Provide the [x, y] coordinate of the cell's center where the given text is located.  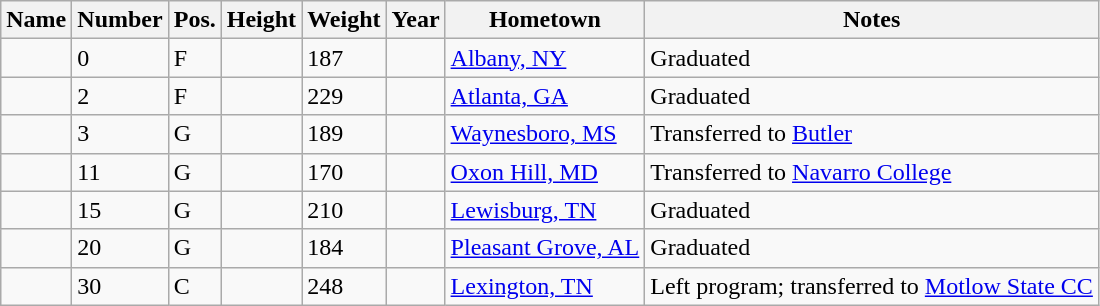
Oxon Hill, MD [545, 172]
11 [120, 172]
15 [120, 210]
Atlanta, GA [545, 96]
229 [344, 96]
Notes [872, 20]
Name [36, 20]
248 [344, 286]
170 [344, 172]
187 [344, 58]
0 [120, 58]
Transferred to Butler [872, 134]
Weight [344, 20]
184 [344, 248]
Transferred to Navarro College [872, 172]
2 [120, 96]
Hometown [545, 20]
Number [120, 20]
Albany, NY [545, 58]
20 [120, 248]
Waynesboro, MS [545, 134]
Pos. [194, 20]
C [194, 286]
Year [416, 20]
Pleasant Grove, AL [545, 248]
210 [344, 210]
Height [261, 20]
30 [120, 286]
Left program; transferred to Motlow State CC [872, 286]
Lexington, TN [545, 286]
3 [120, 134]
Lewisburg, TN [545, 210]
189 [344, 134]
